From the cell containing the given text, extract its center point as [x, y] coordinate. 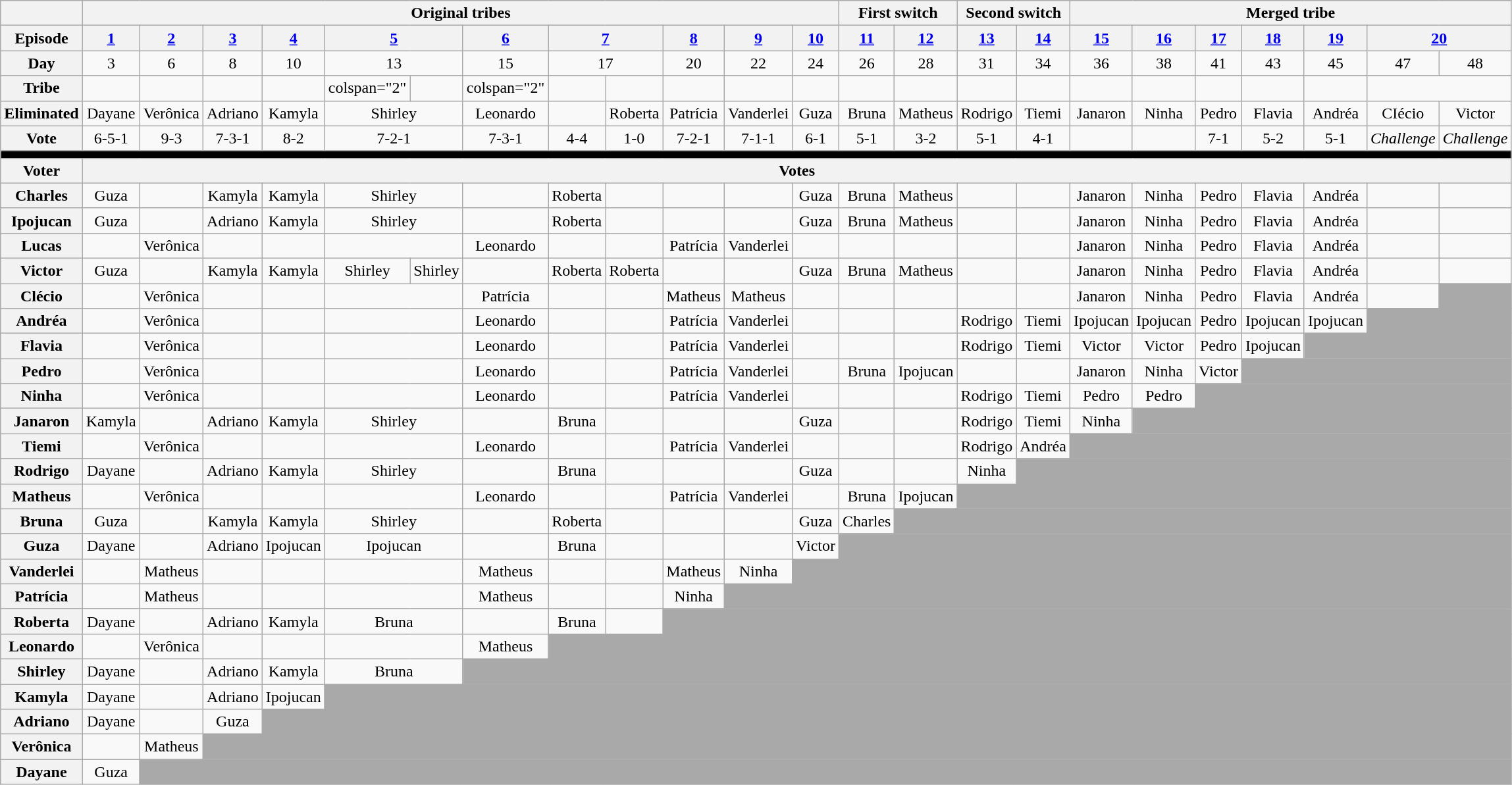
7 [606, 38]
18 [1273, 38]
34 [1043, 63]
28 [925, 63]
Voter [41, 170]
Day [41, 63]
4-4 [577, 138]
7-1-1 [758, 138]
38 [1164, 63]
Second switch [1014, 13]
CIécio [1403, 113]
Tribe [41, 88]
6-5-1 [111, 138]
5-2 [1273, 138]
9 [758, 38]
31 [987, 63]
Merged tribe [1290, 13]
48 [1475, 63]
19 [1335, 38]
Episode [41, 38]
4 [294, 38]
22 [758, 63]
2 [171, 38]
36 [1101, 63]
Clécio [41, 295]
11 [867, 38]
26 [867, 63]
Votes [796, 170]
Vote [41, 138]
Original tribes [461, 13]
47 [1403, 63]
Eliminated [41, 113]
5 [394, 38]
24 [816, 63]
7-1 [1218, 138]
8-2 [294, 138]
43 [1273, 63]
6-1 [816, 138]
16 [1164, 38]
1 [111, 38]
45 [1335, 63]
Lucas [41, 245]
1-0 [635, 138]
4-1 [1043, 138]
3-2 [925, 138]
9-3 [171, 138]
41 [1218, 63]
12 [925, 38]
14 [1043, 38]
First switch [898, 13]
